Search for the cell housing the specified text and yield its [X, Y] center coordinate. 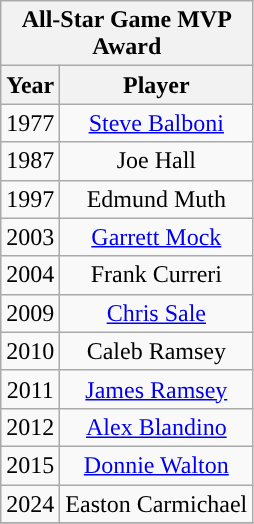
Caleb Ramsey [156, 351]
Steve Balboni [156, 123]
1987 [30, 161]
2012 [30, 427]
Frank Curreri [156, 275]
2015 [30, 465]
2010 [30, 351]
Player [156, 85]
Easton Carmichael [156, 503]
All-Star Game MVP Award [127, 34]
2004 [30, 275]
Alex Blandino [156, 427]
Chris Sale [156, 313]
Joe Hall [156, 161]
James Ramsey [156, 389]
Donnie Walton [156, 465]
2009 [30, 313]
1977 [30, 123]
1997 [30, 199]
2011 [30, 389]
Year [30, 85]
Garrett Mock [156, 237]
Edmund Muth [156, 199]
2024 [30, 503]
2003 [30, 237]
